From the cell containing the given text, extract its center point as [X, Y] coordinate. 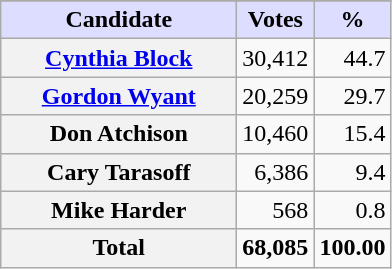
20,259 [276, 96]
6,386 [276, 172]
9.4 [352, 172]
100.00 [352, 248]
Gordon Wyant [119, 96]
Cynthia Block [119, 58]
Candidate [119, 20]
0.8 [352, 210]
10,460 [276, 134]
44.7 [352, 58]
568 [276, 210]
68,085 [276, 248]
Votes [276, 20]
Don Atchison [119, 134]
15.4 [352, 134]
Total [119, 248]
Mike Harder [119, 210]
30,412 [276, 58]
29.7 [352, 96]
Cary Tarasoff [119, 172]
% [352, 20]
